Capture the cell that displays the provided text and extract its (X, Y) central coordinate. 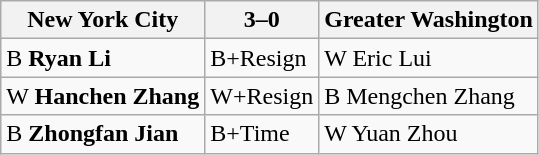
Greater Washington (429, 20)
W Eric Lui (429, 58)
W Yuan Zhou (429, 134)
W Hanchen Zhang (103, 96)
B+Resign (262, 58)
B+Time (262, 134)
3–0 (262, 20)
B Ryan Li (103, 58)
New York City (103, 20)
W+Resign (262, 96)
B Mengchen Zhang (429, 96)
B Zhongfan Jian (103, 134)
